Capture the cell that displays the provided text and extract its (X, Y) central coordinate. 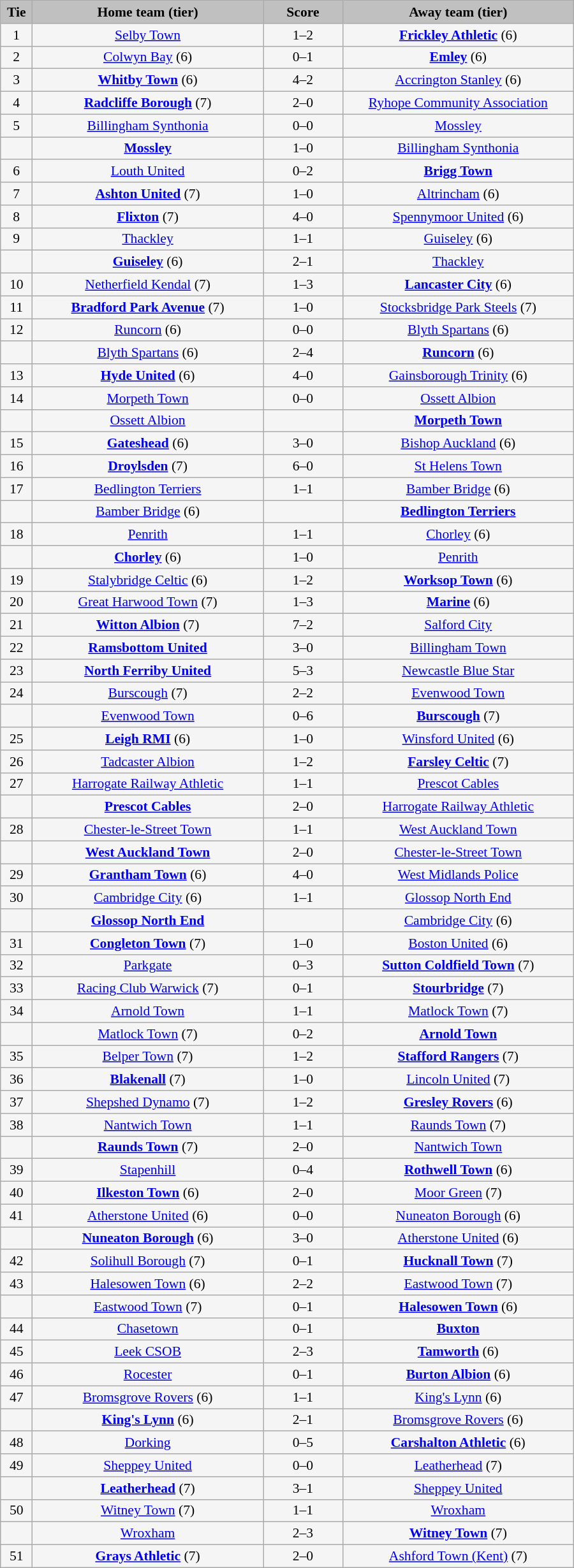
Solihull Borough (7) (148, 1261)
3 (17, 80)
Ilkeston Town (6) (148, 1193)
Whitby Town (6) (148, 80)
23 (17, 671)
25 (17, 739)
0–6 (304, 716)
Stourbridge (7) (458, 989)
Dorking (148, 1443)
Netherfield Kendal (7) (148, 285)
Marine (6) (458, 602)
Rocester (148, 1375)
Spennymoor United (6) (458, 217)
Burton Albion (6) (458, 1375)
Gainsborough Trinity (6) (458, 375)
11 (17, 307)
8 (17, 217)
15 (17, 444)
Lancaster City (6) (458, 285)
Home team (tier) (148, 12)
Selby Town (148, 35)
Altrincham (6) (458, 194)
44 (17, 1329)
17 (17, 489)
Leigh RMI (6) (148, 739)
5 (17, 126)
21 (17, 625)
45 (17, 1352)
32 (17, 966)
Lincoln United (7) (458, 1080)
47 (17, 1397)
Flixton (7) (148, 217)
20 (17, 602)
18 (17, 535)
4 (17, 103)
Bradford Park Avenue (7) (148, 307)
Billingham Town (458, 648)
Carshalton Athletic (6) (458, 1443)
7–2 (304, 625)
40 (17, 1193)
Score (304, 12)
0–3 (304, 966)
Newcastle Blue Star (458, 671)
22 (17, 648)
38 (17, 1125)
2 (17, 57)
North Ferriby United (148, 671)
43 (17, 1284)
26 (17, 762)
50 (17, 1511)
0–5 (304, 1443)
Sutton Coldfield Town (7) (458, 966)
29 (17, 875)
6–0 (304, 467)
27 (17, 784)
Stocksbridge Park Steels (7) (458, 307)
Bishop Auckland (6) (458, 444)
37 (17, 1102)
Ashford Town (Kent) (7) (458, 1557)
42 (17, 1261)
51 (17, 1557)
12 (17, 330)
Droylsden (7) (148, 467)
31 (17, 943)
Hyde United (6) (148, 375)
1 (17, 35)
Great Harwood Town (7) (148, 602)
14 (17, 398)
Leek CSOB (148, 1352)
16 (17, 467)
10 (17, 285)
Emley (6) (458, 57)
9 (17, 239)
24 (17, 693)
28 (17, 830)
Grantham Town (6) (148, 875)
0–4 (304, 1170)
Ashton United (7) (148, 194)
48 (17, 1443)
Parkgate (148, 966)
Boston United (6) (458, 943)
Racing Club Warwick (7) (148, 989)
19 (17, 580)
34 (17, 1012)
Blakenall (7) (148, 1080)
Rothwell Town (6) (458, 1170)
St Helens Town (458, 467)
Hucknall Town (7) (458, 1261)
6 (17, 171)
Tie (17, 12)
33 (17, 989)
Farsley Celtic (7) (458, 762)
Grays Athletic (7) (148, 1557)
Moor Green (7) (458, 1193)
Colwyn Bay (6) (148, 57)
Witton Albion (7) (148, 625)
Gresley Rovers (6) (458, 1102)
13 (17, 375)
Winsford United (6) (458, 739)
30 (17, 898)
Stafford Rangers (7) (458, 1057)
4–2 (304, 80)
41 (17, 1216)
West Midlands Police (458, 875)
7 (17, 194)
Accrington Stanley (6) (458, 80)
Radcliffe Borough (7) (148, 103)
Tadcaster Albion (148, 762)
Worksop Town (6) (458, 580)
Stapenhill (148, 1170)
35 (17, 1057)
Tamworth (6) (458, 1352)
Belper Town (7) (148, 1057)
5–3 (304, 671)
46 (17, 1375)
Frickley Athletic (6) (458, 35)
Buxton (458, 1329)
Brigg Town (458, 171)
3–1 (304, 1488)
Away team (tier) (458, 12)
Shepshed Dynamo (7) (148, 1102)
36 (17, 1080)
Gateshead (6) (148, 444)
39 (17, 1170)
Ramsbottom United (148, 648)
2–4 (304, 353)
Chasetown (148, 1329)
Stalybridge Celtic (6) (148, 580)
Congleton Town (7) (148, 943)
Salford City (458, 625)
49 (17, 1465)
Ryhope Community Association (458, 103)
Louth United (148, 171)
